Provide the (x, y) coordinate of the cell's center where the given text is located.  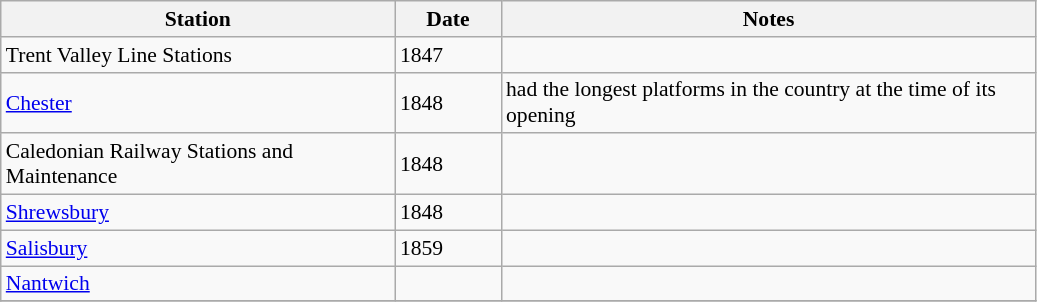
had the longest platforms in the country at the time of its opening (768, 102)
Caledonian Railway Stations and Maintenance (198, 164)
Chester (198, 102)
Date (448, 19)
1859 (448, 248)
Shrewsbury (198, 213)
Salisbury (198, 248)
Nantwich (198, 284)
Trent Valley Line Stations (198, 55)
Notes (768, 19)
1847 (448, 55)
Station (198, 19)
